Find where the given text appears and provide that cell's center as [X, Y] coordinate. 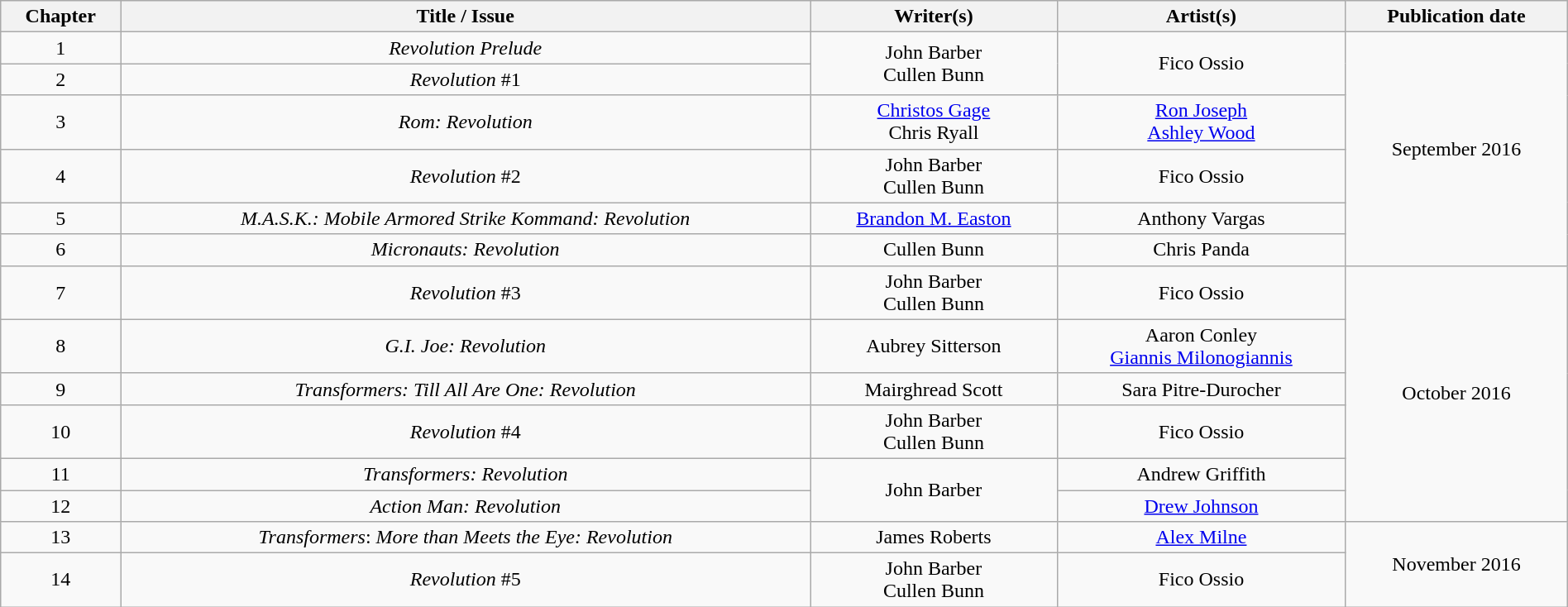
Revolution #3 [466, 293]
Title / Issue [466, 17]
Cullen Bunn [934, 250]
John Barber [934, 490]
14 [61, 581]
2 [61, 79]
7 [61, 293]
Anthony Vargas [1201, 218]
November 2016 [1456, 564]
Aaron ConleyGiannis Milonogiannis [1201, 346]
Mairghread Scott [934, 389]
Transformers: Revolution [466, 474]
Writer(s) [934, 17]
Rom: Revolution [466, 122]
October 2016 [1456, 394]
6 [61, 250]
M.A.S.K.: Mobile Armored Strike Kommand: Revolution [466, 218]
Chris Panda [1201, 250]
8 [61, 346]
Drew Johnson [1201, 505]
Revolution Prelude [466, 48]
Artist(s) [1201, 17]
Revolution #1 [466, 79]
G.I. Joe: Revolution [466, 346]
Transformers: Till All Are One: Revolution [466, 389]
Revolution #2 [466, 175]
5 [61, 218]
Revolution #4 [466, 432]
James Roberts [934, 538]
Andrew Griffith [1201, 474]
Christos GageChris Ryall [934, 122]
4 [61, 175]
Transformers: More than Meets the Eye: Revolution [466, 538]
Revolution #5 [466, 581]
1 [61, 48]
12 [61, 505]
3 [61, 122]
11 [61, 474]
Aubrey Sitterson [934, 346]
Publication date [1456, 17]
Ron JosephAshley Wood [1201, 122]
13 [61, 538]
9 [61, 389]
Alex Milne [1201, 538]
Sara Pitre-Durocher [1201, 389]
Chapter [61, 17]
Brandon M. Easton [934, 218]
Micronauts: Revolution [466, 250]
10 [61, 432]
Action Man: Revolution [466, 505]
September 2016 [1456, 149]
